Find where the given text appears and provide that cell's center as [X, Y] coordinate. 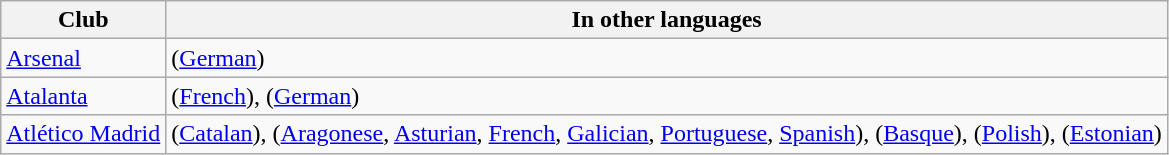
In other languages [667, 20]
(Catalan), (Aragonese, Asturian, French, Galician, Portuguese, Spanish), (Basque), (Polish), (Estonian) [667, 134]
Atalanta [84, 96]
Atlético Madrid [84, 134]
Club [84, 20]
(German) [667, 58]
Arsenal [84, 58]
(French), (German) [667, 96]
